Scan for the cell matching the given text and deliver its (x, y) coordinate at center. 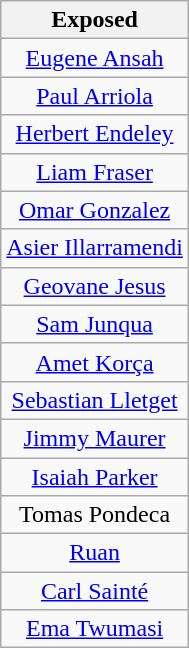
Eugene Ansah (95, 58)
Asier Illarramendi (95, 248)
Amet Korça (95, 362)
Sam Junqua (95, 324)
Sebastian Lletget (95, 400)
Tomas Pondeca (95, 515)
Exposed (95, 20)
Herbert Endeley (95, 134)
Paul Arriola (95, 96)
Carl Sainté (95, 591)
Isaiah Parker (95, 477)
Jimmy Maurer (95, 438)
Ruan (95, 553)
Omar Gonzalez (95, 210)
Geovane Jesus (95, 286)
Ema Twumasi (95, 629)
Liam Fraser (95, 172)
